For the text-containing cell, return its midpoint in [x, y] coordinate format. 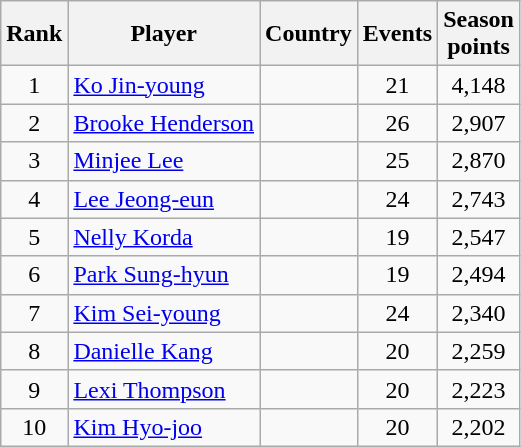
Kim Hyo-joo [164, 427]
26 [397, 123]
2,907 [479, 123]
25 [397, 161]
2,223 [479, 389]
2,494 [479, 275]
9 [34, 389]
2,743 [479, 199]
Danielle Kang [164, 351]
2,259 [479, 351]
2,547 [479, 237]
6 [34, 275]
2,340 [479, 313]
3 [34, 161]
10 [34, 427]
4,148 [479, 85]
Lee Jeong-eun [164, 199]
Ko Jin-young [164, 85]
Rank [34, 34]
2,202 [479, 427]
Park Sung-hyun [164, 275]
Minjee Lee [164, 161]
2 [34, 123]
Player [164, 34]
7 [34, 313]
Lexi Thompson [164, 389]
2,870 [479, 161]
5 [34, 237]
1 [34, 85]
Events [397, 34]
Seasonpoints [479, 34]
Nelly Korda [164, 237]
8 [34, 351]
Kim Sei-young [164, 313]
Brooke Henderson [164, 123]
Country [309, 34]
4 [34, 199]
21 [397, 85]
